Determine the [x, y] coordinate at the center of the cell enclosing the given text.  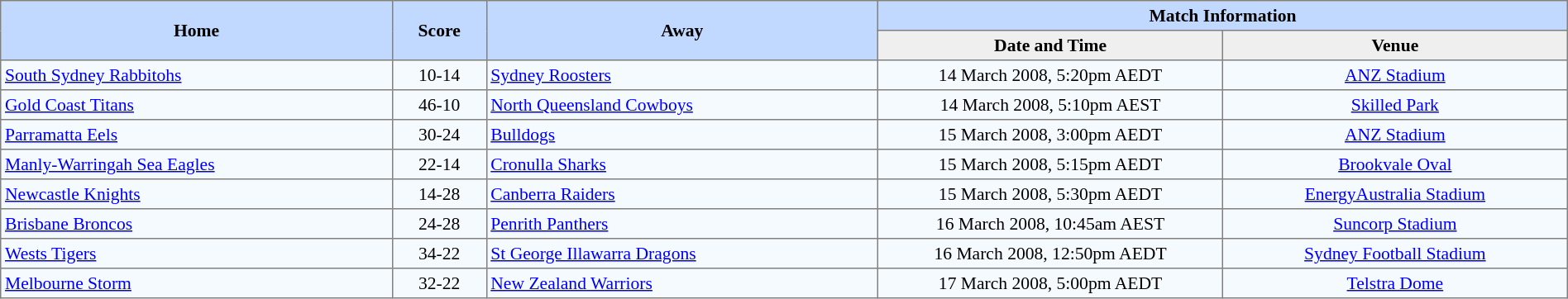
Parramatta Eels [197, 135]
Away [682, 31]
14-28 [439, 194]
Penrith Panthers [682, 224]
Skilled Park [1394, 105]
22-14 [439, 164]
17 March 2008, 5:00pm AEDT [1050, 283]
32-22 [439, 283]
Sydney Football Stadium [1394, 254]
Canberra Raiders [682, 194]
Date and Time [1050, 45]
14 March 2008, 5:20pm AEDT [1050, 75]
Manly-Warringah Sea Eagles [197, 164]
15 March 2008, 5:30pm AEDT [1050, 194]
Telstra Dome [1394, 283]
Home [197, 31]
14 March 2008, 5:10pm AEST [1050, 105]
Sydney Roosters [682, 75]
30-24 [439, 135]
16 March 2008, 12:50pm AEDT [1050, 254]
Newcastle Knights [197, 194]
46-10 [439, 105]
24-28 [439, 224]
Gold Coast Titans [197, 105]
34-22 [439, 254]
15 March 2008, 3:00pm AEDT [1050, 135]
Melbourne Storm [197, 283]
Venue [1394, 45]
Brookvale Oval [1394, 164]
Score [439, 31]
New Zealand Warriors [682, 283]
EnergyAustralia Stadium [1394, 194]
Bulldogs [682, 135]
St George Illawarra Dragons [682, 254]
North Queensland Cowboys [682, 105]
15 March 2008, 5:15pm AEDT [1050, 164]
South Sydney Rabbitohs [197, 75]
Cronulla Sharks [682, 164]
Match Information [1223, 16]
Suncorp Stadium [1394, 224]
16 March 2008, 10:45am AEST [1050, 224]
Brisbane Broncos [197, 224]
10-14 [439, 75]
Wests Tigers [197, 254]
